From the cell containing the given text, extract its center point as [x, y] coordinate. 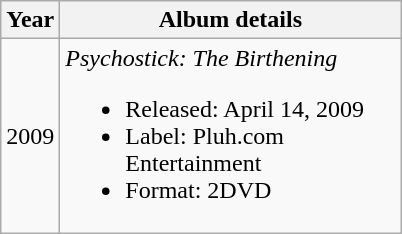
Year [30, 20]
Psychostick: The BirtheningReleased: April 14, 2009Label: Pluh.com EntertainmentFormat: 2DVD [230, 136]
Album details [230, 20]
2009 [30, 136]
